Search for the cell housing the specified text and yield its (x, y) center coordinate. 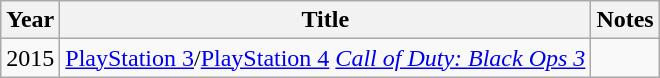
Title (326, 20)
Year (30, 20)
PlayStation 3/PlayStation 4 Call of Duty: Black Ops 3 (326, 58)
Notes (625, 20)
2015 (30, 58)
